For the text-containing cell, return its midpoint in (x, y) coordinate format. 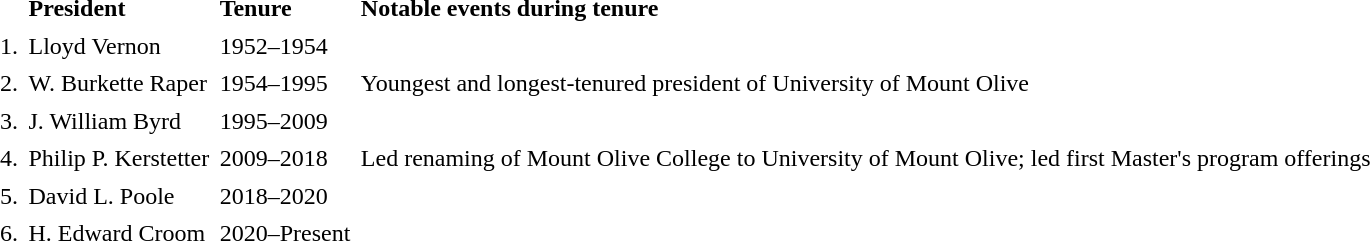
1954–1995 (285, 83)
1952–1954 (285, 46)
W. Burkette Raper (119, 83)
Lloyd Vernon (119, 46)
David L. Poole (119, 196)
1995–2009 (285, 121)
2009–2018 (285, 159)
Philip P. Kerstetter (119, 159)
2018–2020 (285, 196)
J. William Byrd (119, 121)
